From the cell containing the given text, extract its center point as (x, y) coordinate. 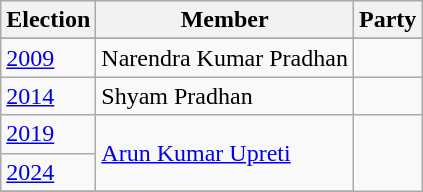
Shyam Pradhan (225, 96)
Member (225, 20)
2009 (48, 58)
2019 (48, 134)
Arun Kumar Upreti (225, 153)
Narendra Kumar Pradhan (225, 58)
2024 (48, 172)
Election (48, 20)
2014 (48, 96)
Party (387, 20)
